Return [x, y] of the center of cell containing provided text 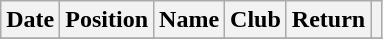
Position [107, 20]
Name [190, 20]
Return [328, 20]
Club [256, 20]
Date [30, 20]
